Return [X, Y] of the center of cell containing provided text 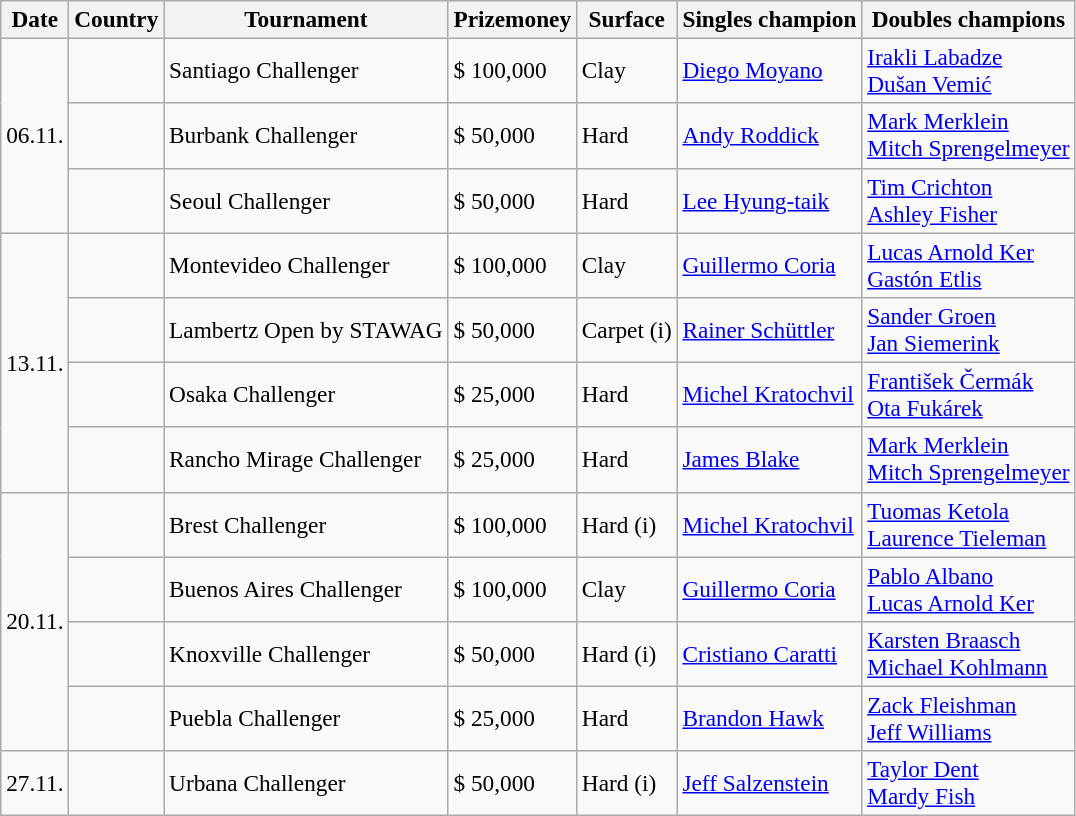
Sander Groen Jan Siemerink [968, 330]
Santiago Challenger [306, 70]
Buenos Aires Challenger [306, 588]
Karsten Braasch Michael Kohlmann [968, 654]
Brandon Hawk [770, 718]
Urbana Challenger [306, 784]
Tournament [306, 19]
Montevideo Challenger [306, 264]
Brest Challenger [306, 524]
Andy Roddick [770, 136]
Irakli Labadze Dušan Vemić [968, 70]
Tim Crichton Ashley Fisher [968, 200]
Surface [626, 19]
Carpet (i) [626, 330]
Lucas Arnold Ker Gastón Etlis [968, 264]
13.11. [35, 362]
Lee Hyung-taik [770, 200]
Jeff Salzenstein [770, 784]
Pablo Albano Lucas Arnold Ker [968, 588]
06.11. [35, 135]
František Čermák Ota Fukárek [968, 394]
Osaka Challenger [306, 394]
Date [35, 19]
Prizemoney [512, 19]
Burbank Challenger [306, 136]
Seoul Challenger [306, 200]
Rainer Schüttler [770, 330]
20.11. [35, 622]
Tuomas Ketola Laurence Tieleman [968, 524]
Taylor Dent Mardy Fish [968, 784]
Lambertz Open by STAWAG [306, 330]
Puebla Challenger [306, 718]
Country [116, 19]
Rancho Mirage Challenger [306, 460]
Diego Moyano [770, 70]
Singles champion [770, 19]
Zack Fleishman Jeff Williams [968, 718]
Cristiano Caratti [770, 654]
Doubles champions [968, 19]
Knoxville Challenger [306, 654]
James Blake [770, 460]
27.11. [35, 784]
